Identify which cell holds the provided text, then report its [X, Y] central coordinate. 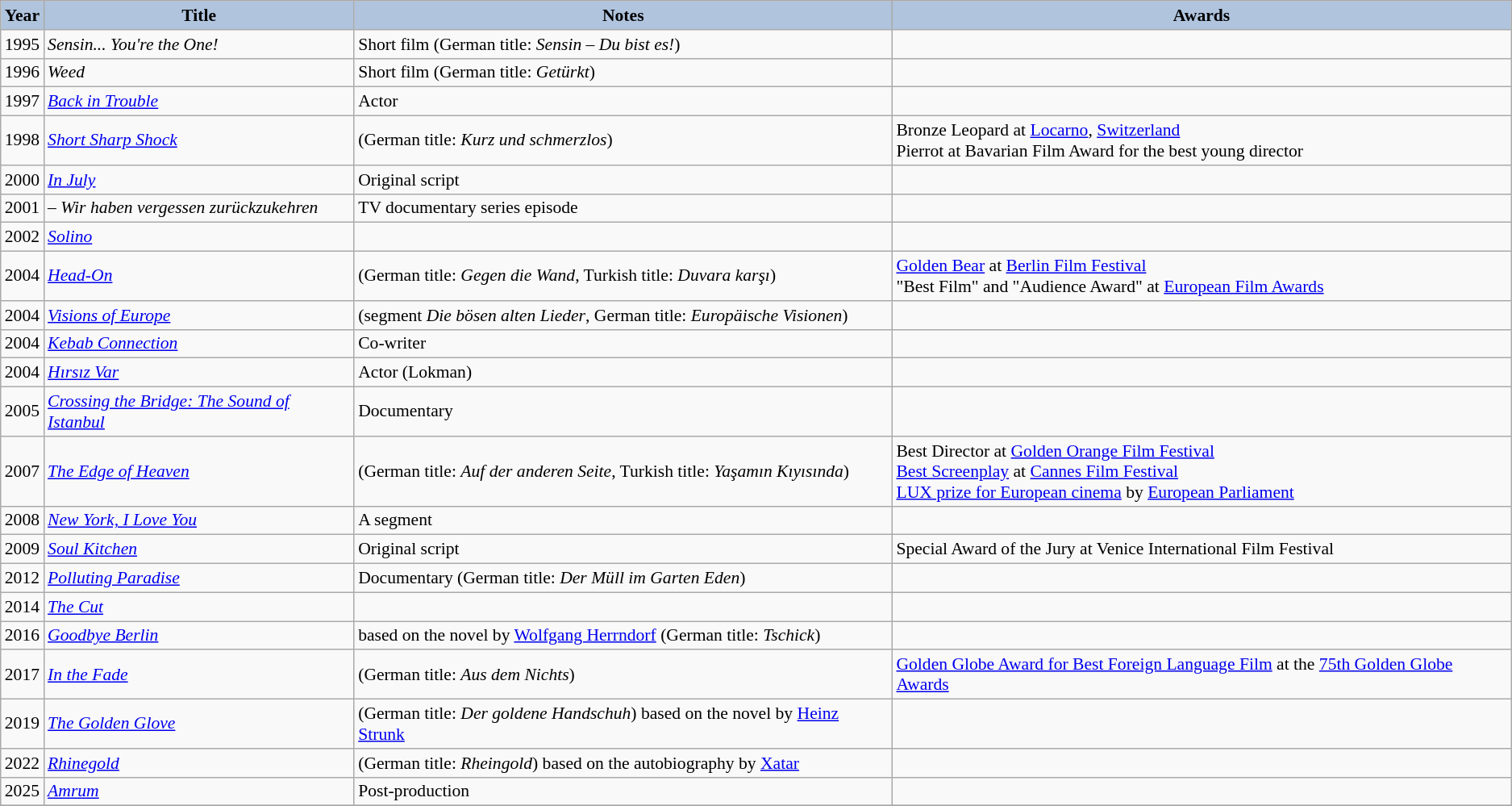
Actor [623, 102]
(German title: Rheingold) based on the autobiography by Xatar [623, 763]
Actor (Lokman) [623, 373]
2007 [23, 471]
(German title: Kurz und schmerzlos) [623, 140]
2014 [23, 607]
Kebab Connection [198, 344]
2001 [23, 208]
(German title: Aus dem Nichts) [623, 674]
Bronze Leopard at Locarno, SwitzerlandPierrot at Bavarian Film Award for the best young director [1202, 140]
Post-production [623, 791]
Year [23, 15]
The Edge of Heaven [198, 471]
(German title: Auf der anderen Seite, Turkish title: Yaşamın Kıyısında) [623, 471]
New York, I Love You [198, 520]
Title [198, 15]
The Golden Glove [198, 725]
Soul Kitchen [198, 549]
Crossing the Bridge: The Sound of Istanbul [198, 411]
1998 [23, 140]
(German title: Gegen die Wand, Turkish title: Duvara karşı) [623, 276]
1995 [23, 44]
2012 [23, 578]
Back in Trouble [198, 102]
2008 [23, 520]
Amrum [198, 791]
Rhinegold [198, 763]
2009 [23, 549]
2005 [23, 411]
Special Award of the Jury at Venice International Film Festival [1202, 549]
2002 [23, 237]
Awards [1202, 15]
Short film (German title: Sensin – Du bist es!) [623, 44]
1997 [23, 102]
(German title: Der goldene Handschuh) based on the novel by Heinz Strunk [623, 725]
Head-On [198, 276]
Visions of Europe [198, 315]
2000 [23, 180]
1996 [23, 73]
Polluting Paradise [198, 578]
2019 [23, 725]
In July [198, 180]
Co-writer [623, 344]
In the Fade [198, 674]
– Wir haben vergessen zurückzukehren [198, 208]
Solino [198, 237]
Goodbye Berlin [198, 636]
Golden Globe Award for Best Foreign Language Film at the 75th Golden Globe Awards [1202, 674]
Hırsız Var [198, 373]
Documentary (German title: Der Müll im Garten Eden) [623, 578]
Best Director at Golden Orange Film FestivalBest Screenplay at Cannes Film FestivalLUX prize for European cinema by European Parliament [1202, 471]
TV documentary series episode [623, 208]
Short film (German title: Getürkt) [623, 73]
2022 [23, 763]
Notes [623, 15]
Sensin... You're the One! [198, 44]
Weed [198, 73]
(segment Die bösen alten Lieder, German title: Europäische Visionen) [623, 315]
A segment [623, 520]
2017 [23, 674]
2025 [23, 791]
Documentary [623, 411]
Short Sharp Shock [198, 140]
The Cut [198, 607]
based on the novel by Wolfgang Herrndorf (German title: Tschick) [623, 636]
Golden Bear at Berlin Film Festival"Best Film" and "Audience Award" at European Film Awards [1202, 276]
2016 [23, 636]
